Extract the (x, y) coordinate from the center of the cell holding the provided text.  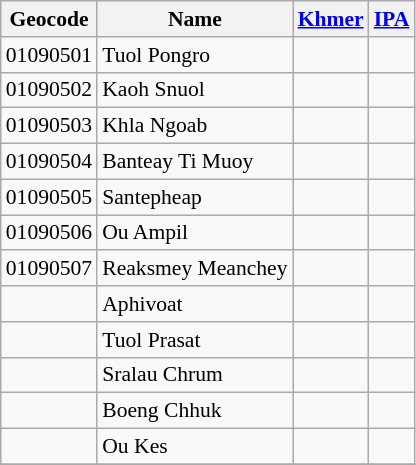
Sralau Chrum (194, 375)
01090504 (49, 162)
Banteay Ti Muoy (194, 162)
Tuol Prasat (194, 340)
Santepheap (194, 197)
Boeng Chhuk (194, 411)
Reaksmey Meanchey (194, 269)
Ou Kes (194, 447)
Tuol Pongro (194, 55)
Aphivoat (194, 304)
01090505 (49, 197)
01090502 (49, 90)
01090501 (49, 55)
Kaoh Snuol (194, 90)
01090503 (49, 126)
01090507 (49, 269)
Khmer (331, 19)
Ou Ampil (194, 233)
Geocode (49, 19)
Name (194, 19)
01090506 (49, 233)
IPA (392, 19)
Khla Ngoab (194, 126)
